Find where the given text appears and provide that cell's center as (X, Y) coordinate. 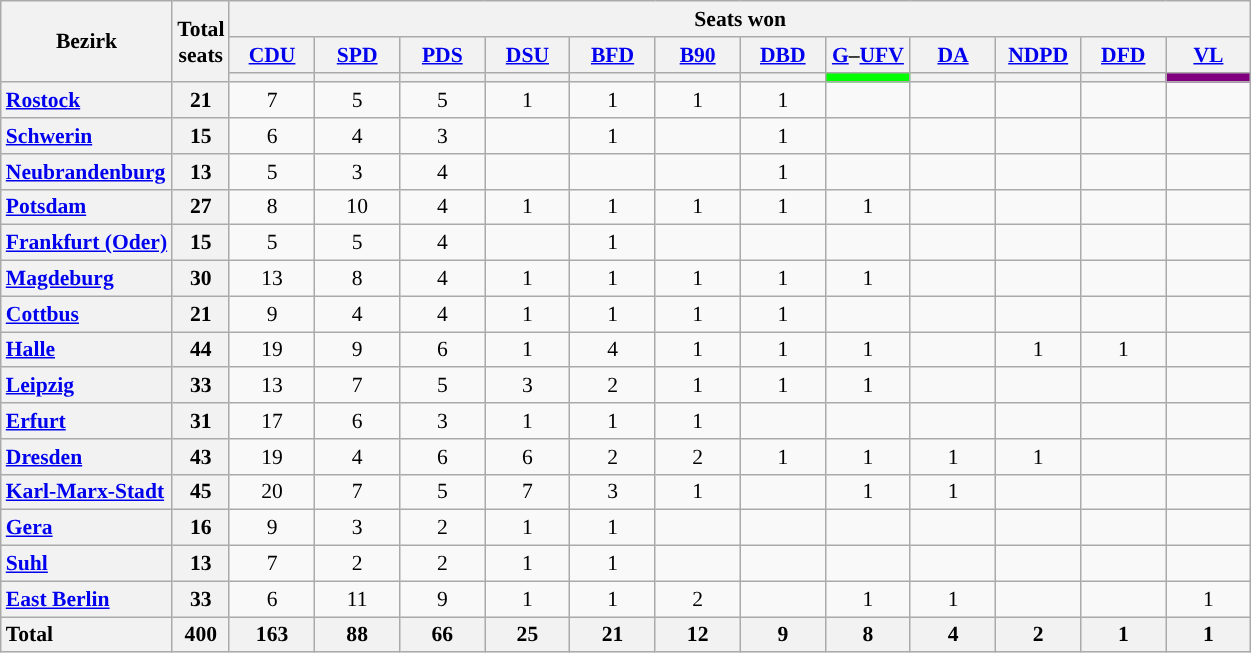
12 (698, 635)
88 (358, 635)
Frankfurt (Oder) (86, 243)
Total (86, 635)
11 (358, 599)
CDU (272, 55)
17 (272, 421)
Gera (86, 528)
44 (200, 350)
30 (200, 279)
Schwerin (86, 136)
PDS (442, 55)
NDPD (1038, 55)
B90 (698, 55)
BFD (612, 55)
163 (272, 635)
Erfurt (86, 421)
Seats won (740, 19)
Leipzig (86, 386)
DSU (528, 55)
Potsdam (86, 207)
Bezirk (86, 42)
Rostock (86, 101)
Dresden (86, 457)
20 (272, 492)
45 (200, 492)
VL (1208, 55)
Halle (86, 350)
Magdeburg (86, 279)
Karl-Marx-Stadt (86, 492)
66 (442, 635)
10 (358, 207)
Suhl (86, 564)
DBD (782, 55)
Totalseats (200, 42)
SPD (358, 55)
Neubrandenburg (86, 172)
31 (200, 421)
DFD (1124, 55)
DA (952, 55)
27 (200, 207)
25 (528, 635)
16 (200, 528)
East Berlin (86, 599)
G–UFV (868, 55)
400 (200, 635)
Cottbus (86, 314)
43 (200, 457)
